Capture the cell that displays the provided text and extract its [X, Y] central coordinate. 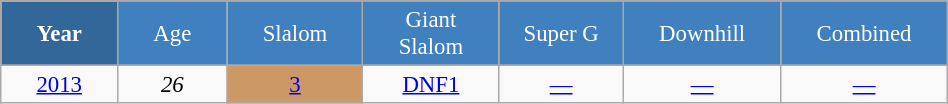
Combined [864, 34]
2013 [60, 85]
Super G [562, 34]
Year [60, 34]
GiantSlalom [431, 34]
3 [295, 85]
Downhill [702, 34]
26 [172, 85]
Age [172, 34]
Slalom [295, 34]
DNF1 [431, 85]
